Pinpoint the cell where the given text exists, returning its (x, y) midpoint coordinate. 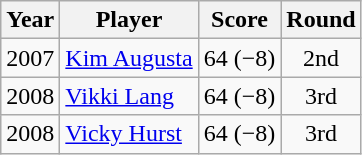
Player (129, 20)
Year (30, 20)
Score (240, 20)
Round (321, 20)
Kim Augusta (129, 58)
2nd (321, 58)
Vikki Lang (129, 96)
2007 (30, 58)
Vicky Hurst (129, 134)
